Find where the given text appears and provide that cell's center as (X, Y) coordinate. 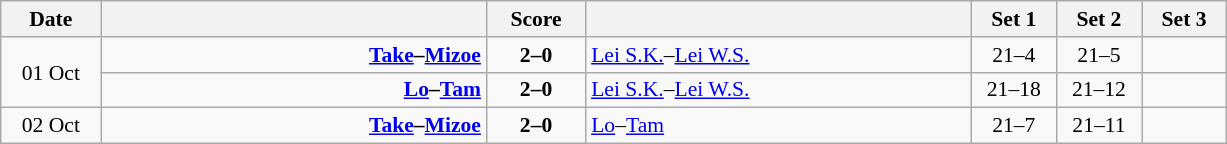
Date (51, 19)
Set 1 (1014, 19)
Score (536, 19)
21–18 (1014, 90)
21–12 (1098, 90)
Set 2 (1098, 19)
02 Oct (51, 126)
01 Oct (51, 72)
21–4 (1014, 55)
21–11 (1098, 126)
21–5 (1098, 55)
21–7 (1014, 126)
Set 3 (1184, 19)
